Provide the [x, y] coordinate of the cell's center where the given text is located.  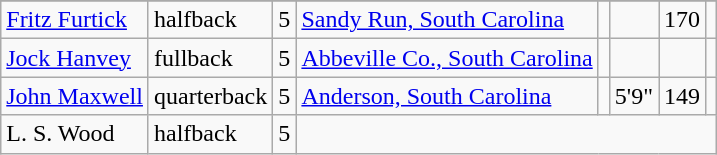
John Maxwell [75, 96]
5'9" [634, 96]
Sandy Run, South Carolina [447, 20]
Fritz Furtick [75, 20]
quarterback [210, 96]
170 [682, 20]
Anderson, South Carolina [447, 96]
L. S. Wood [75, 134]
Abbeville Co., South Carolina [447, 58]
149 [682, 96]
Jock Hanvey [75, 58]
fullback [210, 58]
